Extract the [X, Y] coordinate from the center of the cell holding the provided text.  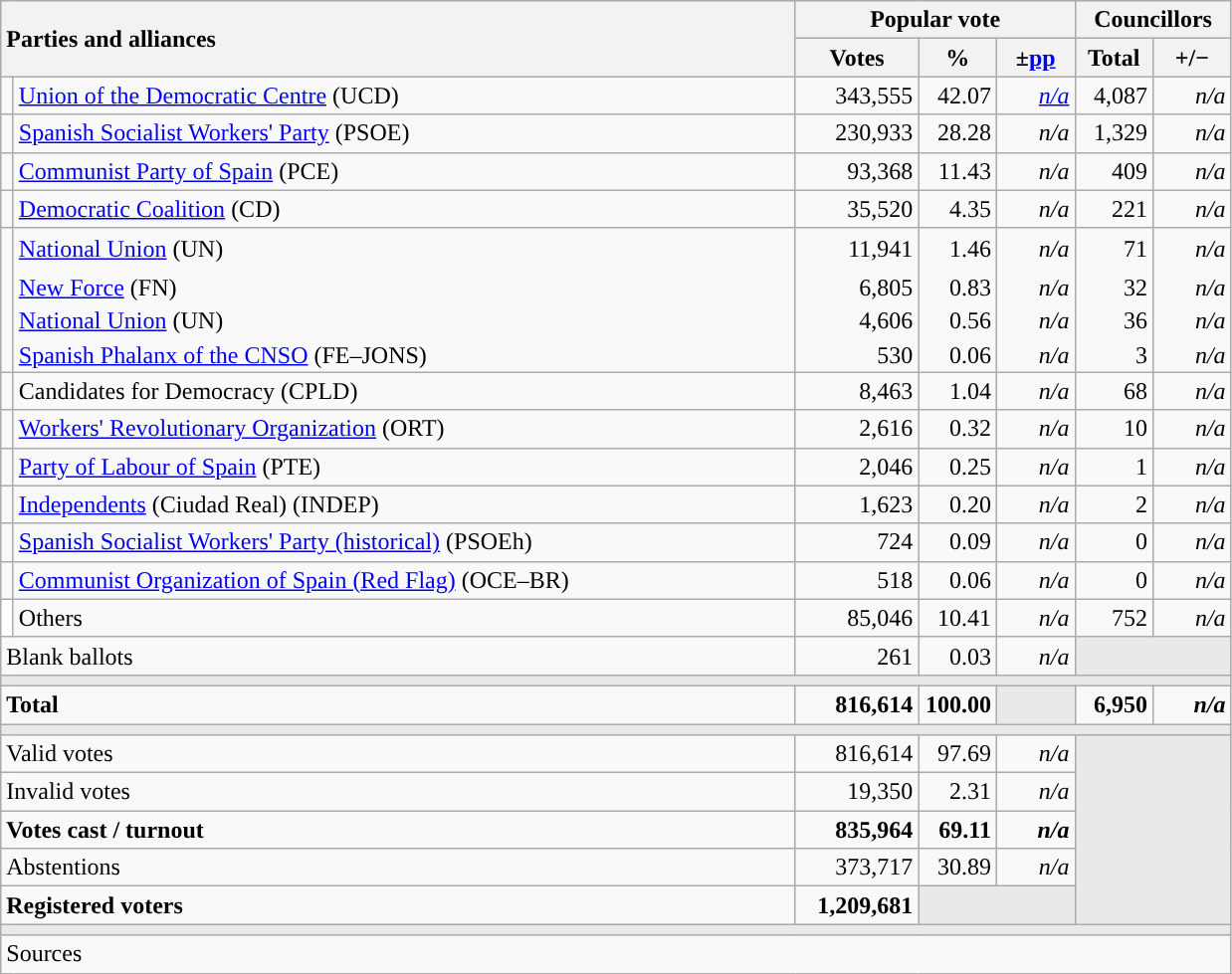
Votes [857, 58]
Registered voters [398, 905]
19,350 [857, 792]
68 [1115, 391]
230,933 [857, 133]
Democratic Coalition (CD) [404, 209]
221 [1115, 209]
97.69 [957, 754]
0.32 [957, 429]
3 [1115, 355]
Spanish Socialist Workers' Party (PSOE) [404, 133]
Spanish Socialist Workers' Party (historical) (PSOEh) [404, 542]
Party of Labour of Spain (PTE) [404, 467]
6,805 [857, 288]
Communist Party of Spain (PCE) [404, 171]
0.25 [957, 467]
1,329 [1115, 133]
835,964 [857, 830]
409 [1115, 171]
93,368 [857, 171]
2.31 [957, 792]
Abstentions [398, 868]
752 [1115, 618]
100.00 [957, 704]
4,087 [1115, 96]
71 [1115, 249]
85,046 [857, 618]
Spanish Phalanx of the CNSO (FE–JONS) [404, 355]
373,717 [857, 868]
1,623 [857, 504]
Communist Organization of Spain (Red Flag) (OCE–BR) [404, 580]
10 [1115, 429]
Parties and alliances [398, 39]
1.04 [957, 391]
530 [857, 355]
Sources [616, 954]
Blank ballots [398, 656]
2,046 [857, 467]
2 [1115, 504]
11.43 [957, 171]
11,941 [857, 249]
10.41 [957, 618]
724 [857, 542]
Independents (Ciudad Real) (INDEP) [404, 504]
Candidates for Democracy (CPLD) [404, 391]
30.89 [957, 868]
Union of the Democratic Centre (UCD) [404, 96]
% [957, 58]
1.46 [957, 249]
0.09 [957, 542]
0.03 [957, 656]
0.83 [957, 288]
8,463 [857, 391]
518 [857, 580]
Valid votes [398, 754]
343,555 [857, 96]
1 [1115, 467]
69.11 [957, 830]
Councillors [1152, 20]
42.07 [957, 96]
Others [404, 618]
+/− [1192, 58]
1,209,681 [857, 905]
36 [1115, 321]
0.20 [957, 504]
0.56 [957, 321]
Popular vote [935, 20]
4,606 [857, 321]
Invalid votes [398, 792]
4.35 [957, 209]
32 [1115, 288]
2,616 [857, 429]
261 [857, 656]
±pp [1035, 58]
Votes cast / turnout [398, 830]
28.28 [957, 133]
35,520 [857, 209]
New Force (FN) [404, 288]
6,950 [1115, 704]
Workers' Revolutionary Organization (ORT) [404, 429]
